Extract the (X, Y) coordinate from the center of the cell holding the provided text.  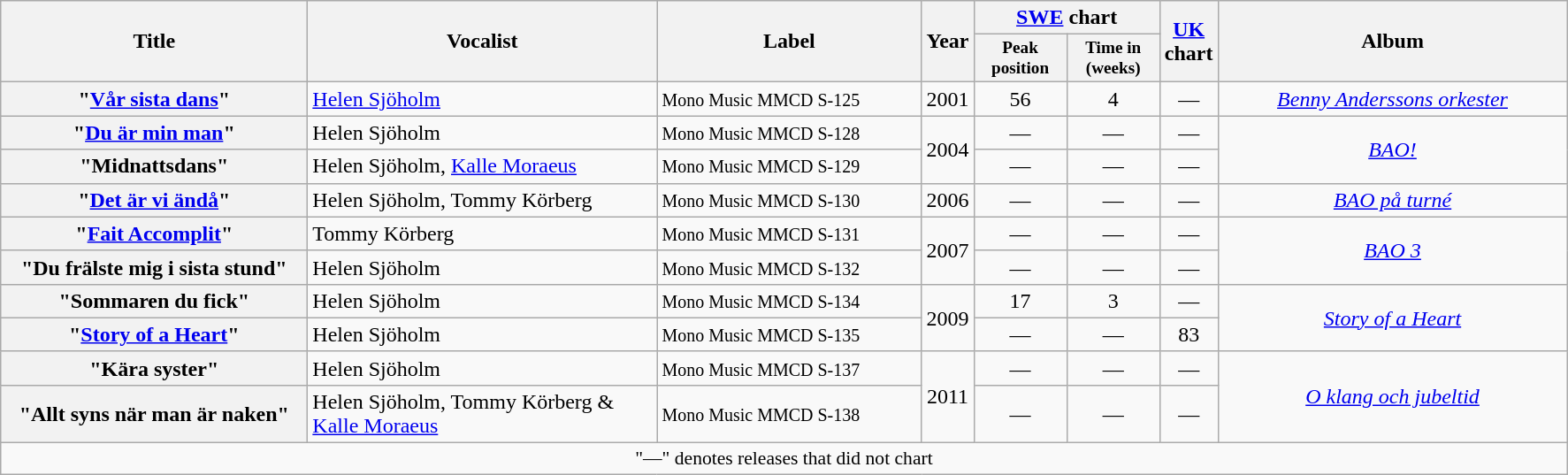
BAO 3 (1392, 250)
Time in(weeks) (1113, 58)
Mono Music MMCD S-129 (789, 166)
"Vår sista dans" (154, 99)
Title (154, 42)
Mono Music MMCD S-137 (789, 368)
"Fait Accomplit" (154, 234)
Vocalist (483, 42)
"Du är min man" (154, 133)
Mono Music MMCD S-131 (789, 234)
"Story of a Heart" (154, 334)
Mono Music MMCD S-130 (789, 200)
Mono Music MMCD S-132 (789, 267)
"Du frälste mig i sista stund" (154, 267)
"Det är vi ändå" (154, 200)
Year (948, 42)
"Sommaren du fick" (154, 301)
56 (1021, 99)
Helen Sjöholm, Tommy Körberg (483, 200)
Mono Music MMCD S-128 (789, 133)
SWE chart (1067, 18)
Benny Anderssons orkester (1392, 99)
Peak position (1021, 58)
2007 (948, 250)
Tommy Körberg (483, 234)
Mono Music MMCD S-138 (789, 414)
"—" denotes releases that did not chart (784, 459)
2011 (948, 396)
BAO! (1392, 149)
Helen Sjöholm, Kalle Moraeus (483, 166)
2006 (948, 200)
UKchart (1189, 42)
Helen Sjöholm, Tommy Körberg & Kalle Moraeus (483, 414)
Mono Music MMCD S-125 (789, 99)
4 (1113, 99)
"Allt syns när man är naken" (154, 414)
O klang och jubeltid (1392, 396)
Mono Music MMCD S-135 (789, 334)
Mono Music MMCD S-134 (789, 301)
Label (789, 42)
3 (1113, 301)
2009 (948, 318)
17 (1021, 301)
BAO på turné (1392, 200)
Album (1392, 42)
83 (1189, 334)
2004 (948, 149)
"Kära syster" (154, 368)
Story of a Heart (1392, 318)
2001 (948, 99)
"Midnattsdans" (154, 166)
